Find where the given text appears and provide that cell's center as (X, Y) coordinate. 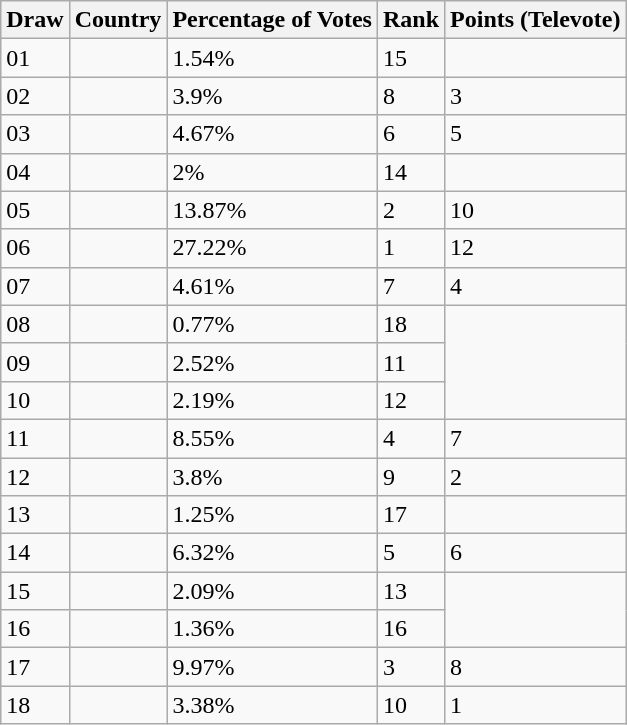
Points (Televote) (536, 20)
9 (410, 477)
Rank (410, 20)
0.77% (272, 324)
2.19% (272, 400)
9.97% (272, 667)
6.32% (272, 553)
4.67% (272, 134)
02 (35, 96)
03 (35, 134)
09 (35, 362)
08 (35, 324)
4.61% (272, 286)
3.9% (272, 96)
8.55% (272, 438)
1.36% (272, 629)
3.38% (272, 705)
01 (35, 58)
2.09% (272, 591)
05 (35, 210)
1.25% (272, 515)
3.8% (272, 477)
Draw (35, 20)
04 (35, 172)
Percentage of Votes (272, 20)
13.87% (272, 210)
2.52% (272, 362)
27.22% (272, 248)
2% (272, 172)
06 (35, 248)
1.54% (272, 58)
07 (35, 286)
Country (118, 20)
